Pinpoint the cell where the given text exists, returning its (x, y) midpoint coordinate. 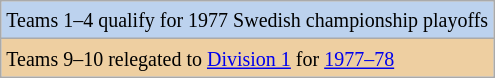
Teams 1–4 qualify for 1977 Swedish championship playoffs (248, 20)
Teams 9–10 relegated to Division 1 for 1977–78 (248, 58)
